Return (X, Y) of the center of cell containing provided text 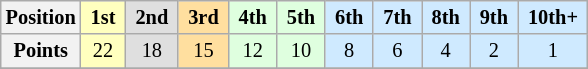
8th (446, 17)
8 (349, 51)
10th+ (553, 17)
4th (253, 17)
15 (203, 51)
6th (349, 17)
6 (397, 51)
2 (494, 51)
9th (494, 17)
5th (301, 17)
10 (301, 51)
18 (152, 51)
12 (253, 51)
2nd (152, 17)
Position (41, 17)
1 (553, 51)
3rd (203, 17)
7th (397, 17)
4 (446, 51)
1st (104, 17)
Points (41, 51)
22 (104, 51)
